Search for the cell housing the specified text and yield its [x, y] center coordinate. 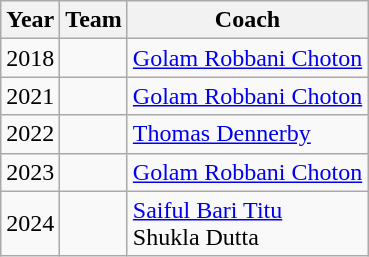
Saiful Bari Titu Shukla Dutta [247, 224]
Thomas Dennerby [247, 134]
Coach [247, 20]
2023 [30, 172]
2021 [30, 96]
Year [30, 20]
2024 [30, 224]
2018 [30, 58]
2022 [30, 134]
Team [94, 20]
